Scan for the cell matching the given text and deliver its [X, Y] coordinate at center. 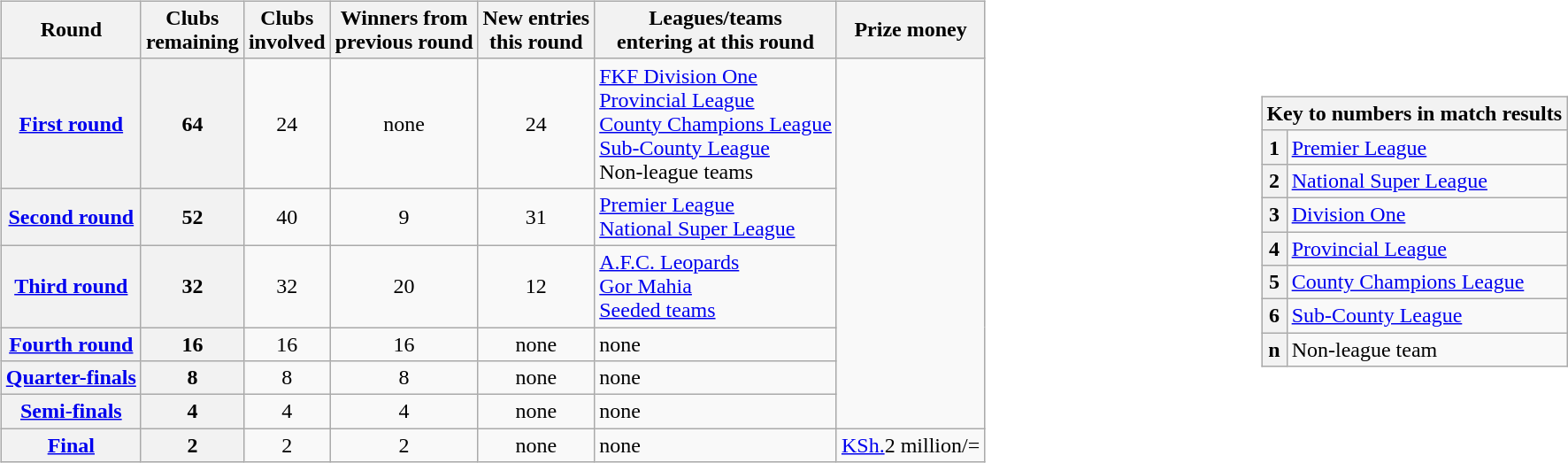
Division One [1426, 214]
National Super League [1426, 181]
Round [71, 30]
3 [1274, 214]
n [1274, 350]
40 [287, 216]
31 [536, 216]
9 [404, 216]
County Champions League [1426, 282]
Non-league team [1426, 350]
Clubsremaining [192, 30]
Key to numbers in match results [1414, 113]
Provincial League [1426, 249]
Third round [71, 286]
20 [404, 286]
KSh.2 million/= [910, 445]
Premier LeagueNational Super League [716, 216]
52 [192, 216]
Fourth round [71, 344]
Sub-County League [1426, 316]
Leagues/teamsentering at this round [716, 30]
Premier League [1426, 147]
FKF Division OneProvincial LeagueCounty Champions LeagueSub-County LeagueNon-league teams [716, 123]
Winners fromprevious round [404, 30]
A.F.C. LeopardsGor MahiaSeeded teams [716, 286]
New entriesthis round [536, 30]
Second round [71, 216]
First round [71, 123]
Prize money [910, 30]
6 [1274, 316]
Final [71, 445]
64 [192, 123]
Quarter-finals [71, 378]
Semi-finals [71, 412]
Clubsinvolved [287, 30]
12 [536, 286]
1 [1274, 147]
5 [1274, 282]
